Extract the (X, Y) coordinate from the center of the cell holding the provided text.  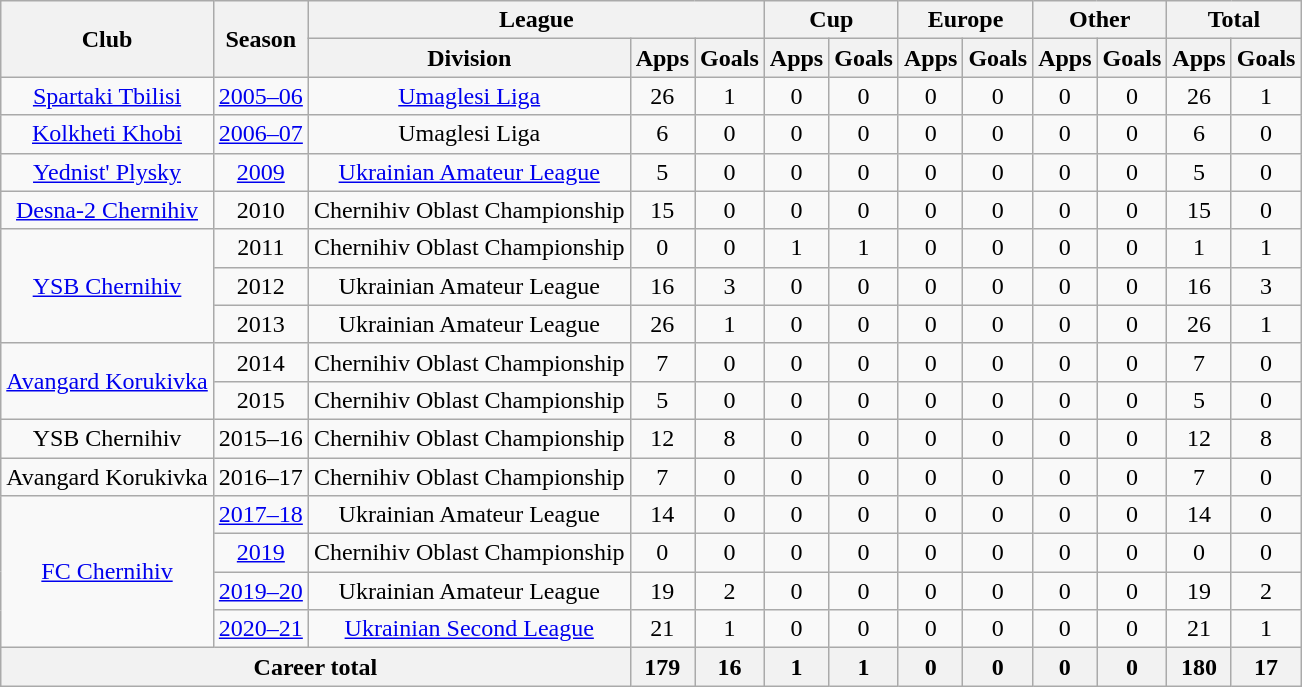
2017–18 (260, 515)
2015–16 (260, 438)
179 (662, 667)
2012 (260, 286)
Yednist' Plysky (108, 172)
Kolkheti Khobi (108, 134)
Cup (831, 20)
League (536, 20)
Europe (965, 20)
17 (1266, 667)
2011 (260, 248)
Season (260, 39)
2015 (260, 400)
FC Chernihiv (108, 572)
2010 (260, 210)
Ukrainian Second League (469, 629)
Other (1100, 20)
2019 (260, 553)
Desna-2 Chernihiv (108, 210)
Career total (316, 667)
2006–07 (260, 134)
2014 (260, 362)
180 (1199, 667)
2005–06 (260, 96)
2013 (260, 324)
2016–17 (260, 477)
2019–20 (260, 591)
2020–21 (260, 629)
Club (108, 39)
Division (469, 58)
Spartaki Tbilisi (108, 96)
Total (1234, 20)
2009 (260, 172)
